Scan for the cell matching the given text and deliver its [x, y] coordinate at center. 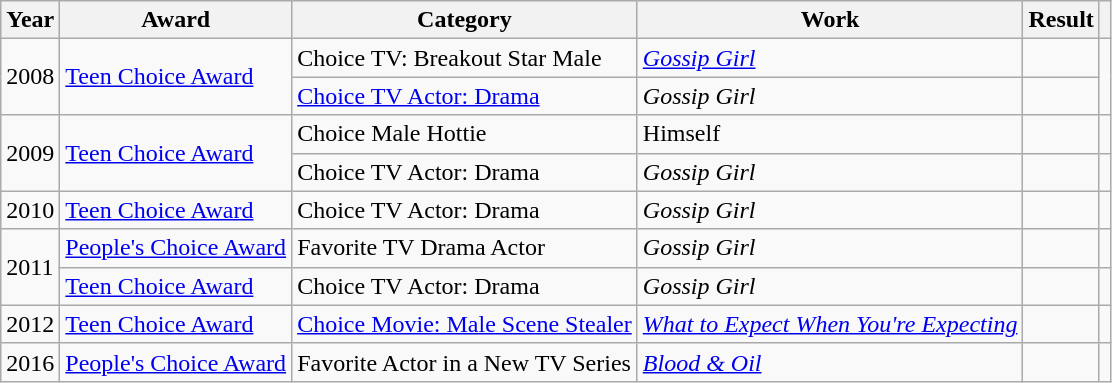
2016 [30, 362]
Himself [830, 134]
2012 [30, 324]
2009 [30, 153]
Category [465, 20]
Choice Male Hottie [465, 134]
2008 [30, 77]
Choice Movie: Male Scene Stealer [465, 324]
2011 [30, 267]
Result [1061, 20]
2010 [30, 210]
Favorite Actor in a New TV Series [465, 362]
Choice TV: Breakout Star Male [465, 58]
Work [830, 20]
Award [176, 20]
Favorite TV Drama Actor [465, 248]
Blood & Oil [830, 362]
What to Expect When You're Expecting [830, 324]
Year [30, 20]
